Pinpoint the cell where the given text exists, returning its (X, Y) midpoint coordinate. 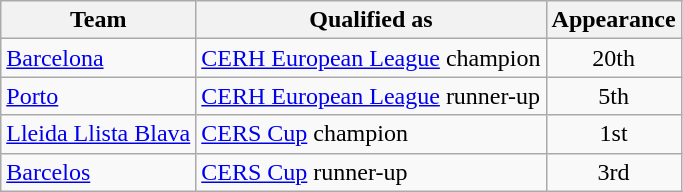
20th (614, 58)
CERH European League champion (371, 58)
CERS Cup runner-up (371, 172)
1st (614, 134)
Barcelos (98, 172)
Appearance (614, 20)
CERH European League runner-up (371, 96)
Team (98, 20)
3rd (614, 172)
Lleida Llista Blava (98, 134)
Porto (98, 96)
CERS Cup champion (371, 134)
Barcelona (98, 58)
Qualified as (371, 20)
5th (614, 96)
